Return the [X, Y] coordinate for the center point of the cell that contains the specified text.  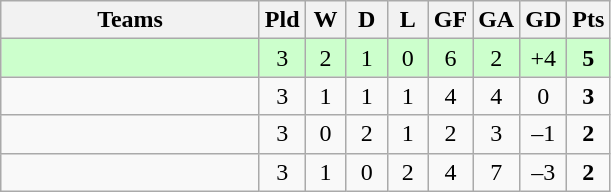
D [366, 20]
GF [450, 20]
6 [450, 58]
Pld [282, 20]
GD [544, 20]
–3 [544, 172]
7 [496, 172]
Teams [130, 20]
W [326, 20]
GA [496, 20]
5 [588, 58]
L [408, 20]
+4 [544, 58]
–1 [544, 134]
Pts [588, 20]
